Scan for the cell matching the given text and deliver its [X, Y] coordinate at center. 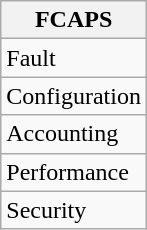
Accounting [74, 134]
Fault [74, 58]
Performance [74, 172]
Security [74, 210]
Configuration [74, 96]
FCAPS [74, 20]
